Provide the [x, y] coordinate of the cell's center where the given text is located.  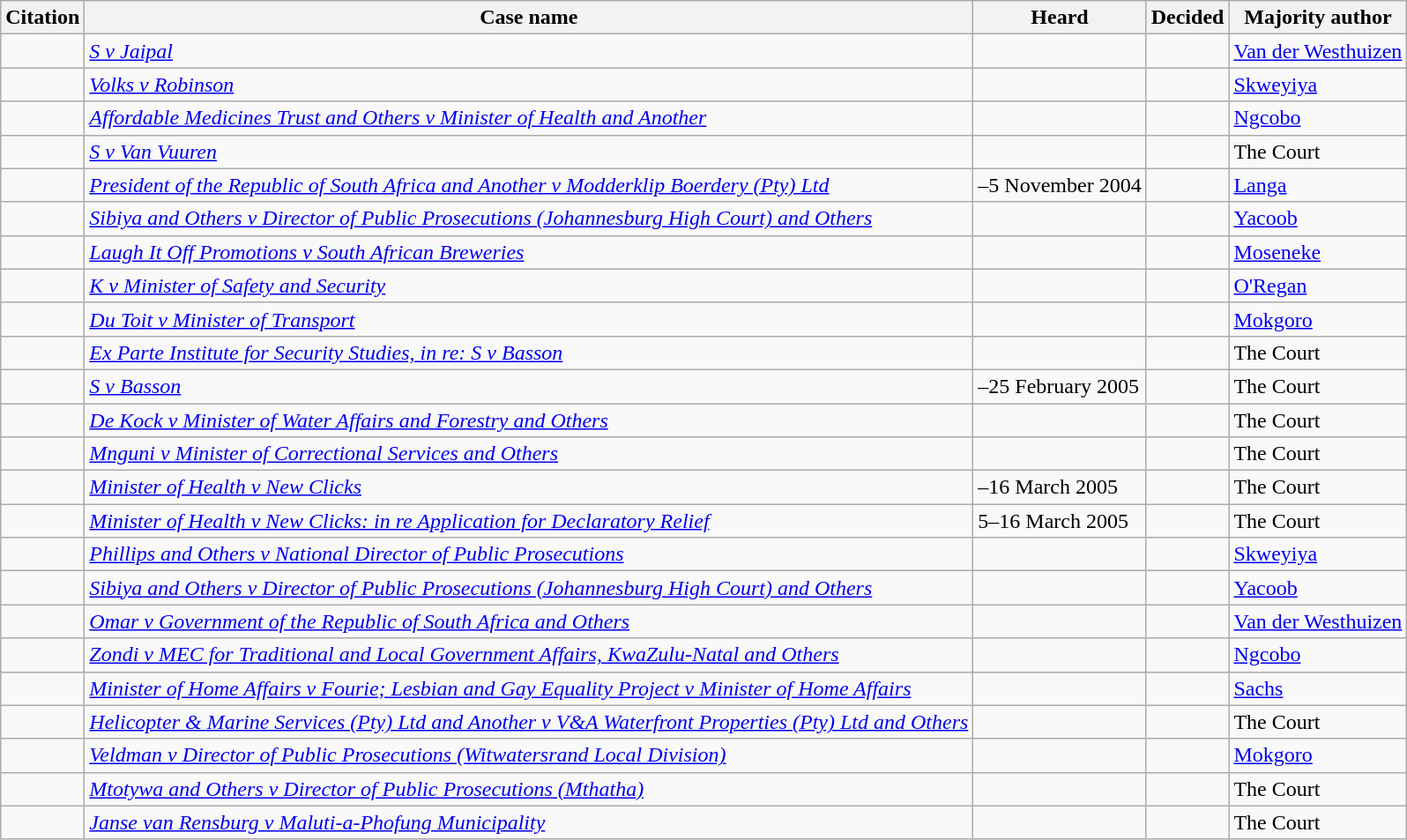
5–16 March 2005 [1060, 521]
–5 November 2004 [1060, 185]
Langa [1318, 185]
–25 February 2005 [1060, 386]
S v Van Vuuren [529, 152]
Sachs [1318, 688]
President of the Republic of South Africa and Another v Modderklip Boerdery (Pty) Ltd [529, 185]
Laugh It Off Promotions v South African Breweries [529, 252]
Affordable Medicines Trust and Others v Minister of Health and Another [529, 118]
Mtotywa and Others v Director of Public Prosecutions (Mthatha) [529, 789]
Mnguni v Minister of Correctional Services and Others [529, 454]
Citation [42, 18]
–16 March 2005 [1060, 487]
Moseneke [1318, 252]
S v Jaipal [529, 51]
Ex Parte Institute for Security Studies, in re: S v Basson [529, 353]
Zondi v MEC for Traditional and Local Government Affairs, KwaZulu-Natal and Others [529, 655]
Phillips and Others v National Director of Public Prosecutions [529, 554]
Volks v Robinson [529, 85]
Minister of Health v New Clicks [529, 487]
Heard [1060, 18]
Janse van Rensburg v Maluti-a-Phofung Municipality [529, 822]
Majority author [1318, 18]
Minister of Home Affairs v Fourie; Lesbian and Gay Equality Project v Minister of Home Affairs [529, 688]
Veldman v Director of Public Prosecutions (Witwatersrand Local Division) [529, 755]
O'Regan [1318, 286]
Case name [529, 18]
Du Toit v Minister of Transport [529, 319]
S v Basson [529, 386]
K v Minister of Safety and Security [529, 286]
De Kock v Minister of Water Affairs and Forestry and Others [529, 420]
Minister of Health v New Clicks: in re Application for Declaratory Relief [529, 521]
Helicopter & Marine Services (Pty) Ltd and Another v V&A Waterfront Properties (Pty) Ltd and Others [529, 722]
Decided [1187, 18]
Omar v Government of the Republic of South Africa and Others [529, 621]
